Capture the cell that displays the provided text and extract its [X, Y] central coordinate. 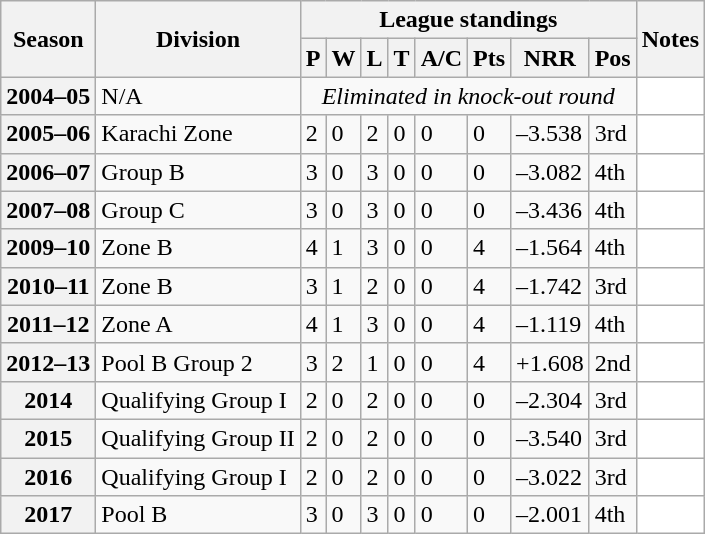
Group B [198, 172]
A/C [441, 58]
2016 [48, 477]
Karachi Zone [198, 134]
–2.304 [550, 400]
Notes [670, 39]
2006–07 [48, 172]
–3.540 [550, 438]
+1.608 [550, 362]
Group C [198, 210]
2004–05 [48, 96]
2007–08 [48, 210]
–3.538 [550, 134]
–1.742 [550, 286]
2nd [612, 362]
P [313, 58]
Zone A [198, 324]
–1.564 [550, 248]
Pts [490, 58]
2011–12 [48, 324]
N/A [198, 96]
2012–13 [48, 362]
W [344, 58]
Pos [612, 58]
Season [48, 39]
Eliminated in knock-out round [468, 96]
Pool B [198, 515]
Pool B Group 2 [198, 362]
2005–06 [48, 134]
Qualifying Group II [198, 438]
2009–10 [48, 248]
Division [198, 39]
–3.082 [550, 172]
2010–11 [48, 286]
–3.436 [550, 210]
–3.022 [550, 477]
2014 [48, 400]
2017 [48, 515]
L [374, 58]
League standings [468, 20]
–2.001 [550, 515]
–1.119 [550, 324]
NRR [550, 58]
T [402, 58]
2015 [48, 438]
